Search for the cell housing the specified text and yield its [X, Y] center coordinate. 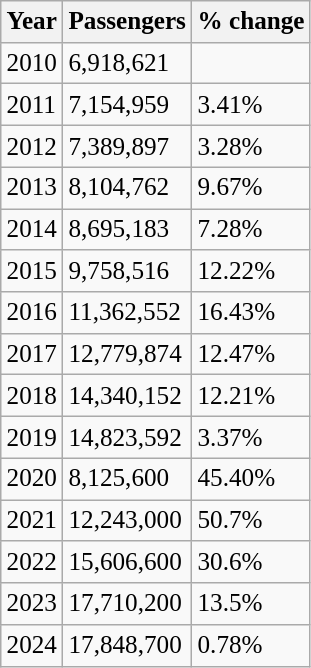
14,340,152 [128, 396]
2018 [32, 396]
15,606,600 [128, 562]
2019 [32, 437]
2023 [32, 604]
3.28% [252, 146]
11,362,552 [128, 313]
8,125,600 [128, 479]
12,243,000 [128, 520]
2020 [32, 479]
0.78% [252, 645]
12.47% [252, 354]
12.22% [252, 271]
2021 [32, 520]
45.40% [252, 479]
2013 [32, 188]
8,695,183 [128, 229]
13.5% [252, 604]
16.43% [252, 313]
17,710,200 [128, 604]
2024 [32, 645]
9,758,516 [128, 271]
7,389,897 [128, 146]
8,104,762 [128, 188]
30.6% [252, 562]
17,848,700 [128, 645]
3.37% [252, 437]
2017 [32, 354]
2014 [32, 229]
7,154,959 [128, 105]
9.67% [252, 188]
2010 [32, 63]
% change [252, 22]
Passengers [128, 22]
2011 [32, 105]
2012 [32, 146]
7.28% [252, 229]
6,918,621 [128, 63]
12,779,874 [128, 354]
2016 [32, 313]
12.21% [252, 396]
Year [32, 22]
2015 [32, 271]
3.41% [252, 105]
50.7% [252, 520]
2022 [32, 562]
14,823,592 [128, 437]
